Return (x, y) of the center of cell containing provided text 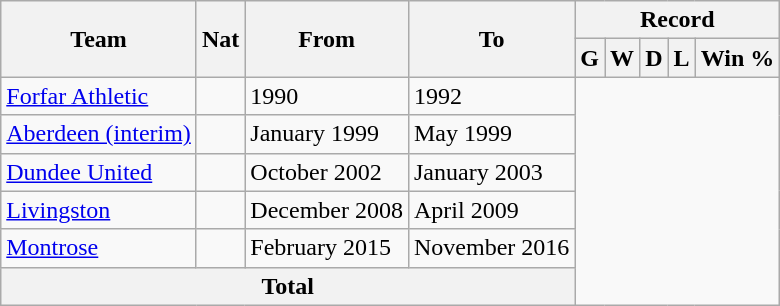
Aberdeen (interim) (99, 134)
January 1999 (327, 134)
Total (288, 286)
1992 (491, 96)
December 2008 (327, 210)
Forfar Athletic (99, 96)
November 2016 (491, 248)
To (491, 39)
Montrose (99, 248)
Nat (220, 39)
February 2015 (327, 248)
G (590, 58)
October 2002 (327, 172)
April 2009 (491, 210)
Win % (738, 58)
Livingston (99, 210)
L (682, 58)
Team (99, 39)
Dundee United (99, 172)
W (622, 58)
January 2003 (491, 172)
Record (678, 20)
1990 (327, 96)
From (327, 39)
May 1999 (491, 134)
D (654, 58)
